Scan for the cell matching the given text and deliver its [X, Y] coordinate at center. 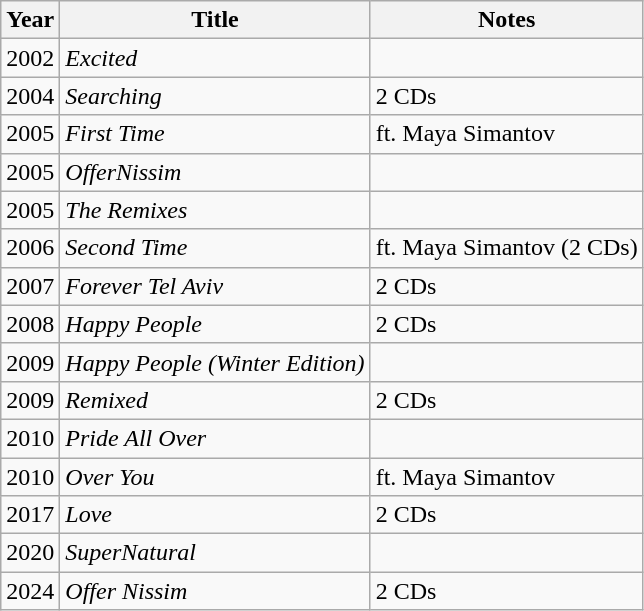
Second Time [215, 248]
Offer Nissim [215, 591]
Forever Tel Aviv [215, 286]
Year [30, 20]
SuperNatural [215, 553]
2020 [30, 553]
The Remixes [215, 210]
Happy People [215, 324]
2017 [30, 515]
Over You [215, 477]
Excited [215, 58]
OfferNissim [215, 172]
2024 [30, 591]
2006 [30, 248]
Remixed [215, 400]
Happy People (Winter Edition) [215, 362]
2007 [30, 286]
ft. Maya Simantov (2 CDs) [506, 248]
Love [215, 515]
Notes [506, 20]
2002 [30, 58]
Title [215, 20]
First Time [215, 134]
2008 [30, 324]
Searching [215, 96]
2004 [30, 96]
Pride All Over [215, 438]
